Detect which cell encompasses the target text, then output its [X, Y] center coordinate. 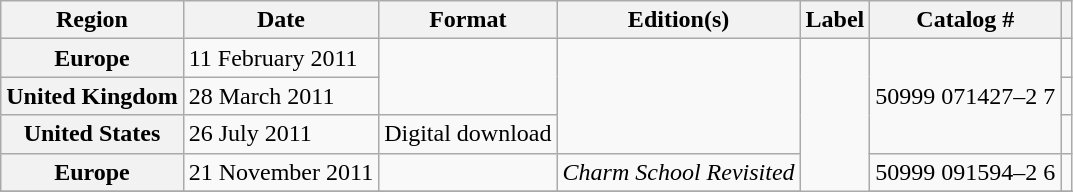
11 February 2011 [280, 58]
21 November 2011 [280, 172]
50999 071427–2 7 [966, 96]
Region [92, 20]
Format [468, 20]
Label [835, 20]
Charm School Revisited [678, 172]
Catalog # [966, 20]
Edition(s) [678, 20]
United Kingdom [92, 96]
26 July 2011 [280, 134]
28 March 2011 [280, 96]
Digital download [468, 134]
50999 091594–2 6 [966, 172]
United States [92, 134]
Date [280, 20]
